Extract the (X, Y) coordinate from the center of the cell holding the provided text.  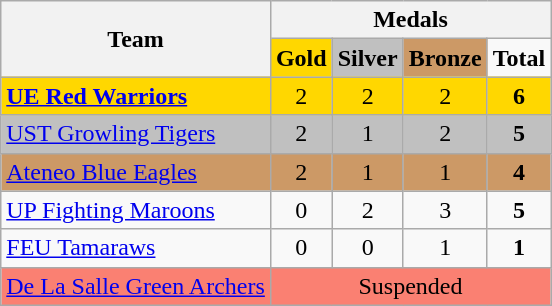
Total (519, 58)
Gold (301, 58)
UP Fighting Maroons (136, 210)
4 (519, 172)
De La Salle Green Archers (136, 286)
Suspended (410, 286)
Bronze (445, 58)
Silver (368, 58)
Medals (410, 20)
Ateneo Blue Eagles (136, 172)
FEU Tamaraws (136, 248)
UE Red Warriors (136, 96)
6 (519, 96)
Team (136, 39)
UST Growling Tigers (136, 134)
3 (445, 210)
